Identify which cell holds the provided text, then report its (X, Y) central coordinate. 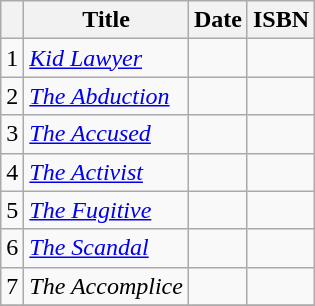
ISBN (280, 20)
7 (12, 286)
6 (12, 248)
1 (12, 58)
The Abduction (106, 96)
The Accomplice (106, 286)
The Scandal (106, 248)
The Activist (106, 172)
Title (106, 20)
3 (12, 134)
4 (12, 172)
The Fugitive (106, 210)
Date (218, 20)
The Accused (106, 134)
2 (12, 96)
5 (12, 210)
Kid Lawyer (106, 58)
